Identify which cell holds the provided text, then report its (x, y) central coordinate. 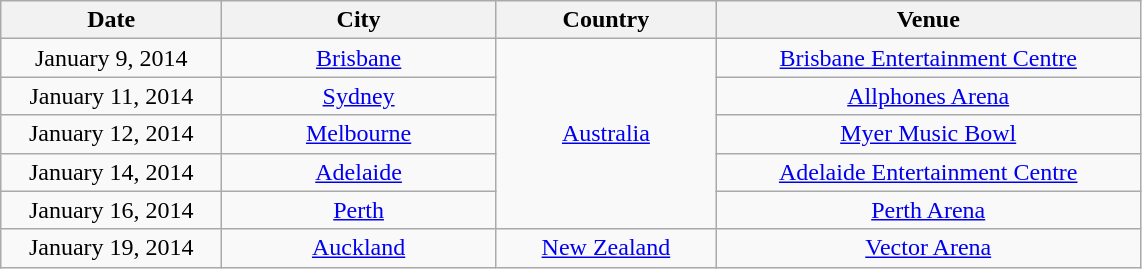
Perth Arena (928, 210)
Country (606, 20)
Auckland (359, 248)
January 9, 2014 (112, 58)
Brisbane Entertainment Centre (928, 58)
Australia (606, 134)
Adelaide (359, 172)
New Zealand (606, 248)
Date (112, 20)
January 11, 2014 (112, 96)
Adelaide Entertainment Centre (928, 172)
Sydney (359, 96)
Vector Arena (928, 248)
Melbourne (359, 134)
Myer Music Bowl (928, 134)
Brisbane (359, 58)
January 14, 2014 (112, 172)
Perth (359, 210)
January 12, 2014 (112, 134)
January 19, 2014 (112, 248)
January 16, 2014 (112, 210)
Allphones Arena (928, 96)
Venue (928, 20)
City (359, 20)
